Find where the given text appears and provide that cell's center as (x, y) coordinate. 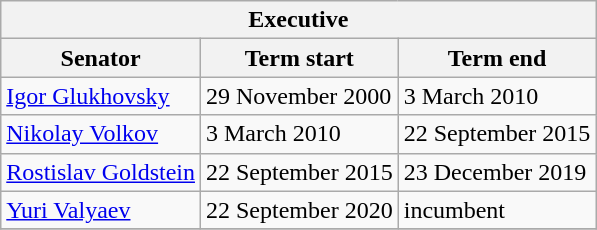
Term end (497, 58)
22 September 2020 (299, 210)
Executive (298, 20)
incumbent (497, 210)
Term start (299, 58)
Senator (101, 58)
Yuri Valyaev (101, 210)
29 November 2000 (299, 96)
Nikolay Volkov (101, 134)
Rostislav Goldstein (101, 172)
Igor Glukhovsky (101, 96)
23 December 2019 (497, 172)
